Locate the cell with the specified text and output its (X, Y) center coordinate. 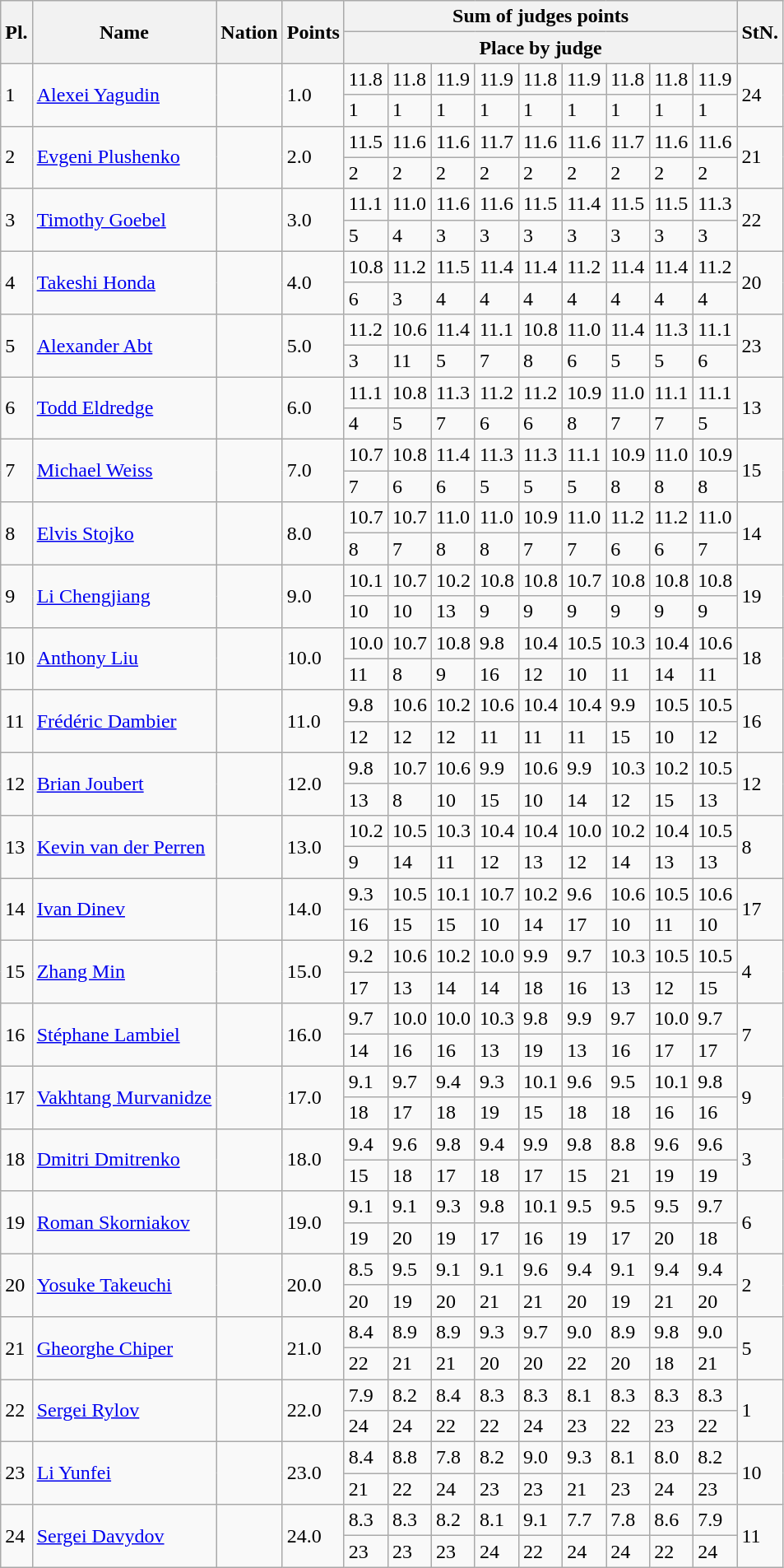
Points (313, 32)
Elvis Stojko (124, 533)
Alexei Yagudin (124, 95)
Li Yunfei (124, 1473)
6.0 (313, 408)
21.0 (313, 1347)
Roman Skorniakov (124, 1222)
Michael Weiss (124, 471)
5.0 (313, 345)
9.2 (365, 956)
8.5 (365, 1269)
Alexander Abt (124, 345)
17.0 (313, 1097)
Dmitri Dmitrenko (124, 1160)
Todd Eldredge (124, 408)
Zhang Min (124, 972)
Sum of judges points (540, 16)
Stéphane Lambiel (124, 1035)
3.0 (313, 220)
20.0 (313, 1285)
24.0 (313, 1536)
7.7 (584, 1520)
16.0 (313, 1035)
12.0 (313, 784)
StN. (760, 32)
Yosuke Takeuchi (124, 1285)
4.0 (313, 282)
22.0 (313, 1411)
Name (124, 32)
Gheorghe Chiper (124, 1347)
8.6 (671, 1520)
Frédéric Dambier (124, 721)
23.0 (313, 1473)
19.0 (313, 1222)
7.0 (313, 471)
Nation (249, 32)
Kevin van der Perren (124, 846)
Ivan Dinev (124, 909)
Evgeni Plushenko (124, 157)
Brian Joubert (124, 784)
Takeshi Honda (124, 282)
13.0 (313, 846)
2.0 (313, 157)
Place by judge (540, 48)
Anthony Liu (124, 658)
Sergei Davydov (124, 1536)
15.0 (313, 972)
Vakhtang Murvanidze (124, 1097)
Timothy Goebel (124, 220)
1.0 (313, 95)
18.0 (313, 1160)
Sergei Rylov (124, 1411)
Li Chengjiang (124, 596)
14.0 (313, 909)
Pl. (16, 32)
